Extract the [x, y] coordinate from the center of the cell holding the provided text.  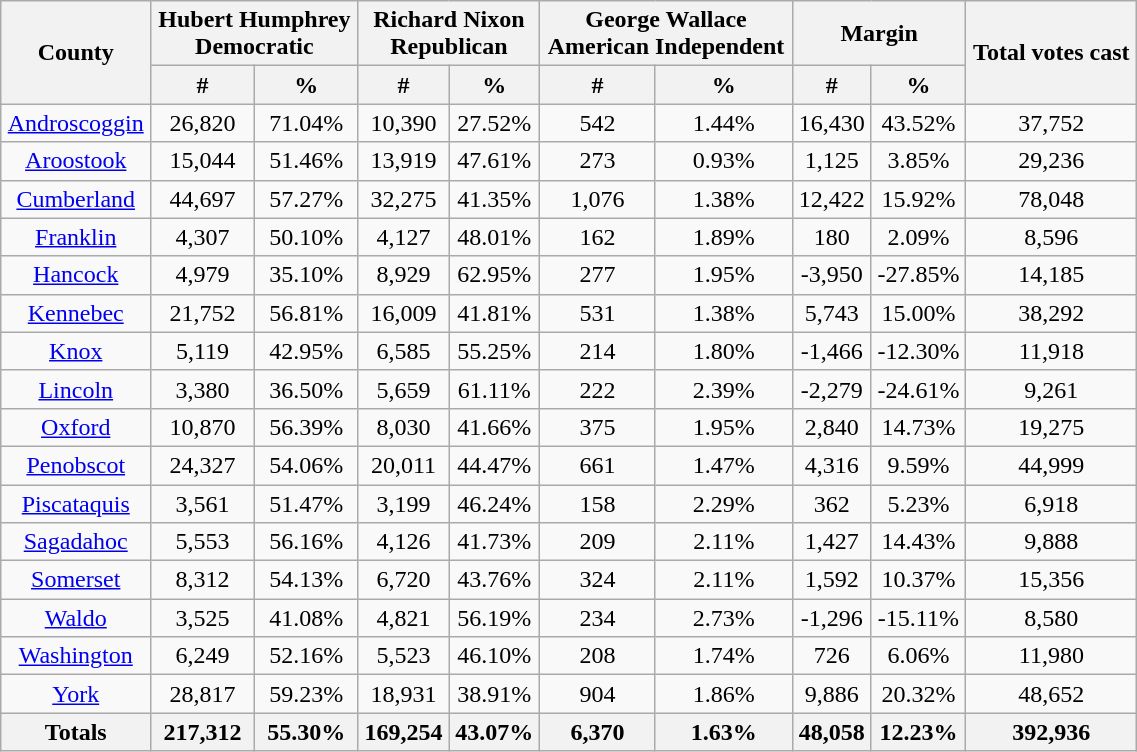
Franklin [76, 237]
10,870 [203, 427]
531 [598, 313]
214 [598, 351]
6,585 [404, 351]
York [76, 694]
48,058 [832, 732]
324 [598, 580]
12,422 [832, 199]
-2,279 [832, 389]
28,817 [203, 694]
4,979 [203, 275]
-24.61% [918, 389]
20,011 [404, 465]
50.10% [306, 237]
47.61% [494, 161]
8,312 [203, 580]
55.30% [306, 732]
-1,466 [832, 351]
5,553 [203, 542]
Knox [76, 351]
180 [832, 237]
Androscoggin [76, 123]
-27.85% [918, 275]
4,821 [404, 618]
8,929 [404, 275]
38,292 [1052, 313]
1.63% [724, 732]
1.74% [724, 656]
3.85% [918, 161]
Cumberland [76, 199]
61.11% [494, 389]
48,652 [1052, 694]
3,525 [203, 618]
Aroostook [76, 161]
43.76% [494, 580]
37,752 [1052, 123]
169,254 [404, 732]
1,125 [832, 161]
9,888 [1052, 542]
20.32% [918, 694]
11,918 [1052, 351]
6,249 [203, 656]
44.47% [494, 465]
51.46% [306, 161]
41.08% [306, 618]
273 [598, 161]
1.47% [724, 465]
-3,950 [832, 275]
2.73% [724, 618]
3,380 [203, 389]
54.06% [306, 465]
Hancock [76, 275]
904 [598, 694]
57.27% [306, 199]
1.80% [724, 351]
11,980 [1052, 656]
5,119 [203, 351]
Richard NixonRepublican [449, 34]
2,840 [832, 427]
158 [598, 503]
46.24% [494, 503]
Somerset [76, 580]
726 [832, 656]
62.95% [494, 275]
1,076 [598, 199]
6.06% [918, 656]
15,356 [1052, 580]
277 [598, 275]
16,430 [832, 123]
14.43% [918, 542]
1.86% [724, 694]
-15.11% [918, 618]
8,596 [1052, 237]
1,592 [832, 580]
8,580 [1052, 618]
41.81% [494, 313]
56.81% [306, 313]
16,009 [404, 313]
4,126 [404, 542]
27.52% [494, 123]
10.37% [918, 580]
46.10% [494, 656]
51.47% [306, 503]
208 [598, 656]
15.00% [918, 313]
Hubert HumphreyDemocratic [254, 34]
26,820 [203, 123]
0.93% [724, 161]
44,697 [203, 199]
392,936 [1052, 732]
42.95% [306, 351]
15.92% [918, 199]
1.89% [724, 237]
44,999 [1052, 465]
12.23% [918, 732]
Piscataquis [76, 503]
78,048 [1052, 199]
9.59% [918, 465]
Kennebec [76, 313]
35.10% [306, 275]
36.50% [306, 389]
1.44% [724, 123]
43.07% [494, 732]
162 [598, 237]
18,931 [404, 694]
4,316 [832, 465]
661 [598, 465]
217,312 [203, 732]
County [76, 52]
38.91% [494, 694]
3,561 [203, 503]
24,327 [203, 465]
52.16% [306, 656]
5,659 [404, 389]
-12.30% [918, 351]
George WallaceAmerican Independent [666, 34]
2.39% [724, 389]
Waldo [76, 618]
3,199 [404, 503]
59.23% [306, 694]
209 [598, 542]
56.16% [306, 542]
14,185 [1052, 275]
43.52% [918, 123]
9,261 [1052, 389]
15,044 [203, 161]
41.35% [494, 199]
19,275 [1052, 427]
2.09% [918, 237]
Penobscot [76, 465]
6,720 [404, 580]
10,390 [404, 123]
54.13% [306, 580]
6,918 [1052, 503]
29,236 [1052, 161]
Oxford [76, 427]
4,307 [203, 237]
375 [598, 427]
2.29% [724, 503]
4,127 [404, 237]
5,743 [832, 313]
56.19% [494, 618]
14.73% [918, 427]
Sagadahoc [76, 542]
Lincoln [76, 389]
Totals [76, 732]
55.25% [494, 351]
1,427 [832, 542]
234 [598, 618]
222 [598, 389]
362 [832, 503]
41.73% [494, 542]
41.66% [494, 427]
56.39% [306, 427]
Total votes cast [1052, 52]
542 [598, 123]
48.01% [494, 237]
Margin [878, 34]
32,275 [404, 199]
6,370 [598, 732]
5.23% [918, 503]
8,030 [404, 427]
-1,296 [832, 618]
21,752 [203, 313]
9,886 [832, 694]
13,919 [404, 161]
Washington [76, 656]
5,523 [404, 656]
71.04% [306, 123]
